Pinpoint the cell where the given text exists, returning its (x, y) midpoint coordinate. 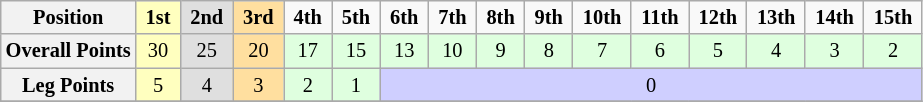
3rd (258, 17)
15th (893, 17)
9 (500, 51)
8 (549, 51)
30 (158, 51)
8th (500, 17)
20 (258, 51)
6th (404, 17)
2nd (206, 17)
17 (308, 51)
4th (308, 17)
11th (660, 17)
15 (356, 51)
12th (718, 17)
13th (776, 17)
10th (602, 17)
Position (68, 17)
Leg Points (68, 85)
Overall Points (68, 51)
10 (452, 51)
6 (660, 51)
7th (452, 17)
9th (549, 17)
1 (356, 85)
13 (404, 51)
14th (834, 17)
1st (158, 17)
5th (356, 17)
7 (602, 51)
25 (206, 51)
0 (651, 85)
